Scan for the cell matching the given text and deliver its [X, Y] coordinate at center. 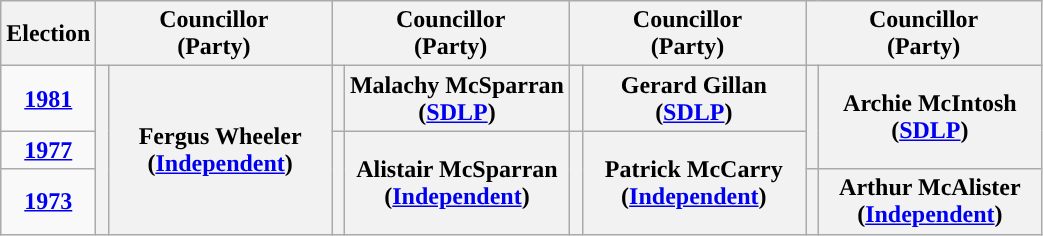
Arthur McAlister (Independent) [930, 202]
Election [48, 34]
Fergus Wheeler (Independent) [220, 150]
1973 [48, 202]
Malachy McSparran (SDLP) [456, 98]
Archie McIntosh (SDLP) [930, 118]
Alistair McSparran (Independent) [456, 182]
Gerard Gillan (SDLP) [694, 98]
1981 [48, 98]
1977 [48, 150]
Patrick McCarry (Independent) [694, 182]
